Return [X, Y] of the center of cell containing provided text 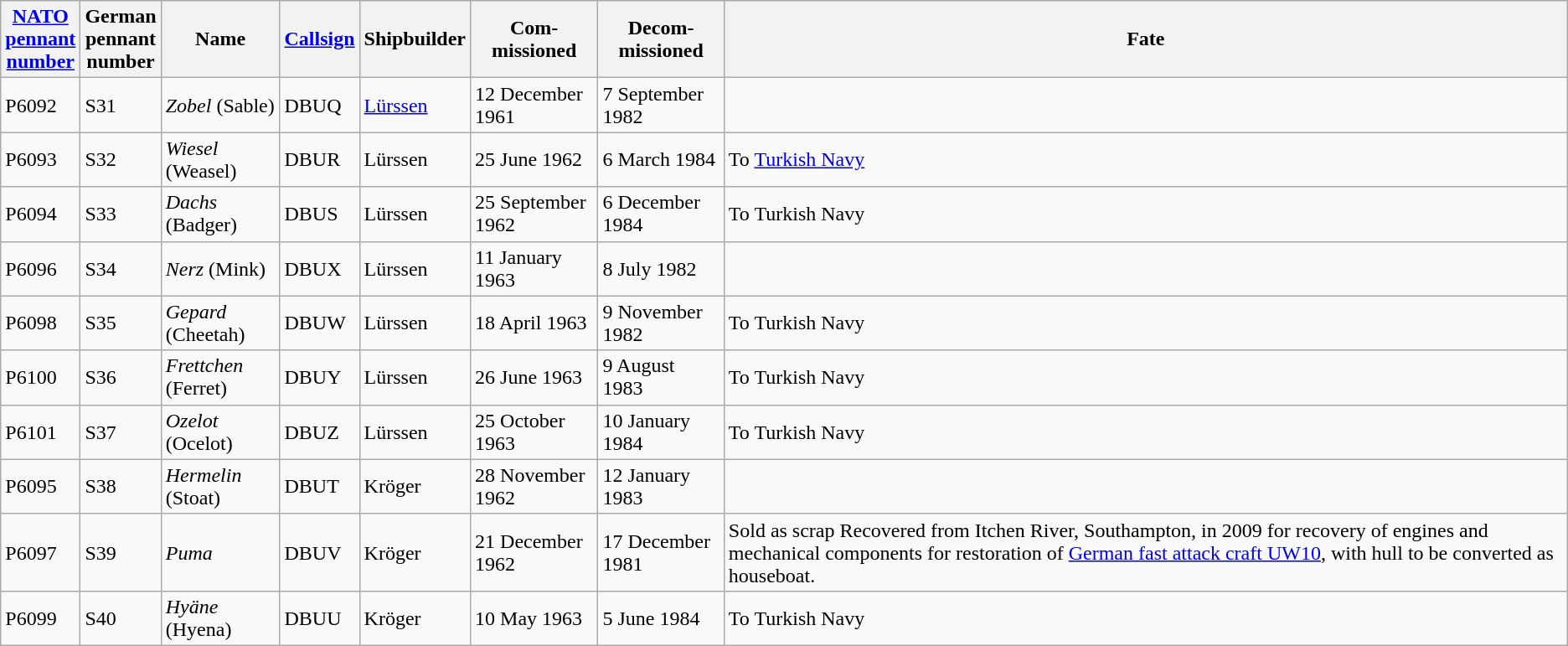
Fate [1146, 39]
DBUY [320, 377]
26 June 1963 [534, 377]
Dachs (Badger) [220, 214]
Nerz (Mink) [220, 268]
S37 [121, 432]
Puma [220, 552]
Hyäne (Hyena) [220, 618]
S34 [121, 268]
9 August 1983 [661, 377]
DBUT [320, 486]
Zobel (Sable) [220, 106]
DBUQ [320, 106]
10 January 1984 [661, 432]
6 December 1984 [661, 214]
P6100 [40, 377]
P6097 [40, 552]
NATOpennantnumber [40, 39]
12 January 1983 [661, 486]
S40 [121, 618]
18 April 1963 [534, 323]
Ozelot (Ocelot) [220, 432]
12 December 1961 [534, 106]
Callsign [320, 39]
8 July 1982 [661, 268]
P6099 [40, 618]
Hermelin (Stoat) [220, 486]
10 May 1963 [534, 618]
25 October 1963 [534, 432]
P6096 [40, 268]
Frettchen (Ferret) [220, 377]
P6101 [40, 432]
S35 [121, 323]
DBUX [320, 268]
Shipbuilder [415, 39]
7 September 1982 [661, 106]
P6094 [40, 214]
6 March 1984 [661, 159]
Wiesel (Weasel) [220, 159]
5 June 1984 [661, 618]
S39 [121, 552]
P6095 [40, 486]
P6098 [40, 323]
S31 [121, 106]
DBUV [320, 552]
S33 [121, 214]
DBUZ [320, 432]
25 September 1962 [534, 214]
Name [220, 39]
9 November 1982 [661, 323]
DBUR [320, 159]
S32 [121, 159]
DBUU [320, 618]
DBUS [320, 214]
DBUW [320, 323]
Com-missioned [534, 39]
S38 [121, 486]
11 January 1963 [534, 268]
Germanpennantnumber [121, 39]
S36 [121, 377]
17 December 1981 [661, 552]
P6093 [40, 159]
P6092 [40, 106]
Gepard (Cheetah) [220, 323]
25 June 1962 [534, 159]
Decom-missioned [661, 39]
21 December 1962 [534, 552]
28 November 1962 [534, 486]
